From the cell containing the given text, extract its center point as (x, y) coordinate. 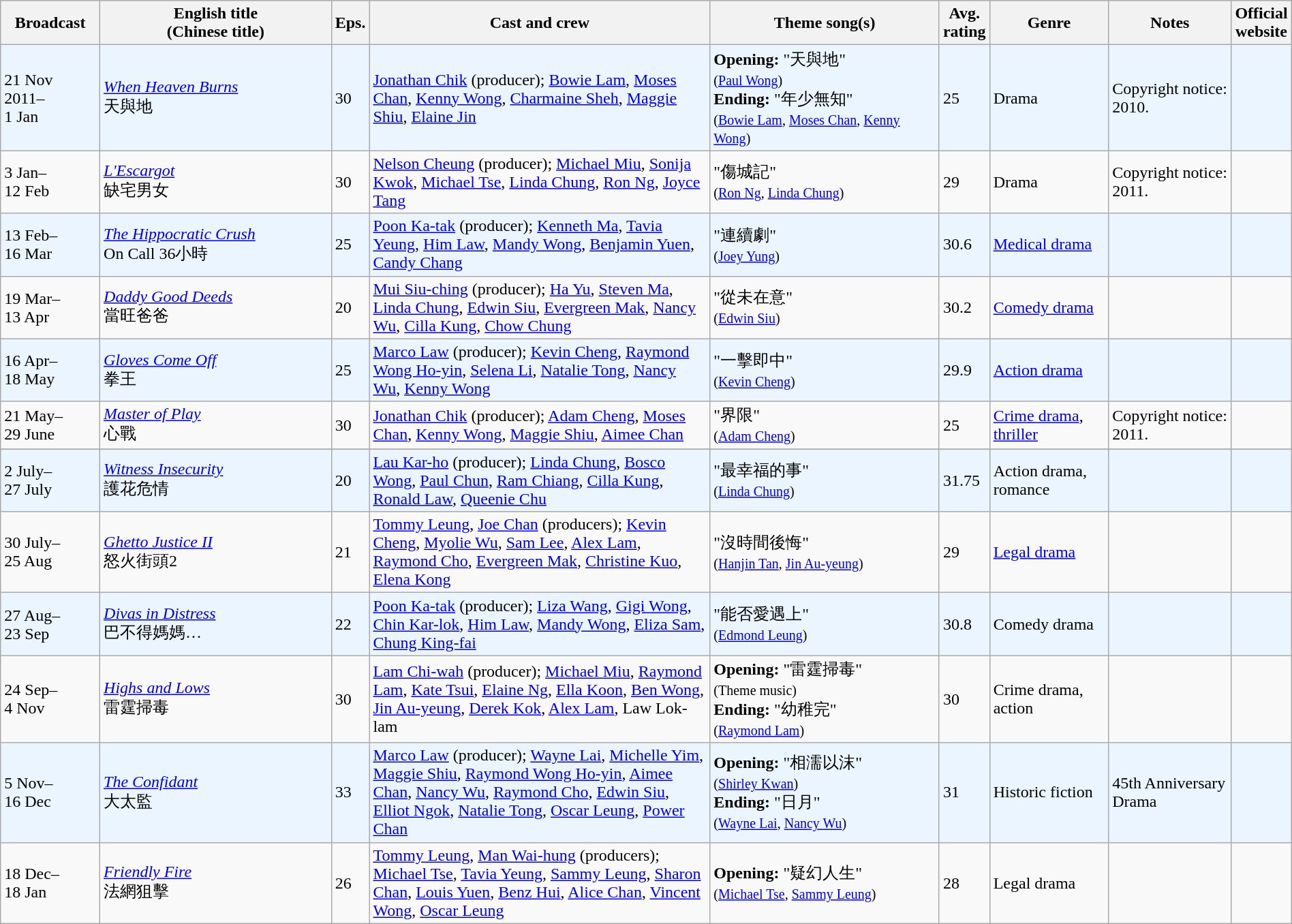
24 Sep–4 Nov (50, 699)
Action drama, romance (1049, 480)
Official website (1261, 23)
English title (Chinese title) (216, 23)
Theme song(s) (825, 23)
Avg. rating (964, 23)
2 July–27 July (50, 480)
21 (350, 552)
"沒時間後悔"(Hanjin Tan, Jin Au-yeung) (825, 552)
"一擊即中"(Kevin Cheng) (825, 370)
Jonathan Chik (producer); Bowie Lam, Moses Chan, Kenny Wong, Charmaine Sheh, Maggie Shiu, Elaine Jin (540, 98)
Eps. (350, 23)
"連續劇" (Joey Yung) (825, 245)
Notes (1170, 23)
3 Jan– 12 Feb (50, 182)
Marco Law (producer); Kevin Cheng, Raymond Wong Ho-yin, Selena Li, Natalie Tong, Nancy Wu, Kenny Wong (540, 370)
Historic fiction (1049, 792)
Copyright notice: 2010. (1170, 98)
Crime drama, thriller (1049, 425)
Friendly Fire法網狙擊 (216, 883)
Jonathan Chik (producer); Adam Cheng, Moses Chan, Kenny Wong, Maggie Shiu, Aimee Chan (540, 425)
19 Mar–13 Apr (50, 307)
45th Anniversary Drama (1170, 792)
"能否愛遇上"(Edmond Leung) (825, 624)
30.6 (964, 245)
Crime drama, action (1049, 699)
28 (964, 883)
Broadcast (50, 23)
22 (350, 624)
26 (350, 883)
29.9 (964, 370)
5 Nov–16 Dec (50, 792)
The Confidant大太監 (216, 792)
"傷城記" (Ron Ng, Linda Chung) (825, 182)
18 Dec–18 Jan (50, 883)
Cast and crew (540, 23)
When Heaven Burns 天與地 (216, 98)
"界限"(Adam Cheng) (825, 425)
Divas in Distress巴不得媽媽… (216, 624)
"最幸福的事"(Linda Chung) (825, 480)
Mui Siu-ching (producer); Ha Yu, Steven Ma, Linda Chung, Edwin Siu, Evergreen Mak, Nancy Wu, Cilla Kung, Chow Chung (540, 307)
Medical drama (1049, 245)
Opening: "天與地" (Paul Wong)Ending: "年少無知" (Bowie Lam, Moses Chan, Kenny Wong) (825, 98)
30 July–25 Aug (50, 552)
21 Nov 2011–1 Jan (50, 98)
"從未在意"(Edwin Siu) (825, 307)
27 Aug–23 Sep (50, 624)
Opening: "疑幻人生"(Michael Tse, Sammy Leung) (825, 883)
13 Feb– 16 Mar (50, 245)
Opening: "相濡以沫"(Shirley Kwan)Ending: "日月"(Wayne Lai, Nancy Wu) (825, 792)
Genre (1049, 23)
Action drama (1049, 370)
Daddy Good Deeds 當旺爸爸 (216, 307)
33 (350, 792)
Ghetto Justice II怒火街頭2 (216, 552)
Witness Insecurity護花危情 (216, 480)
Opening: "雷霆掃毒" (Theme music)Ending: "幼稚完" (Raymond Lam) (825, 699)
Lam Chi-wah (producer); Michael Miu, Raymond Lam, Kate Tsui, Elaine Ng, Ella Koon, Ben Wong, Jin Au-yeung, Derek Kok, Alex Lam, Law Lok-lam (540, 699)
Tommy Leung, Joe Chan (producers); Kevin Cheng, Myolie Wu, Sam Lee, Alex Lam, Raymond Cho, Evergreen Mak, Christine Kuo, Elena Kong (540, 552)
Lau Kar-ho (producer); Linda Chung, Bosco Wong, Paul Chun, Ram Chiang, Cilla Kung, Ronald Law, Queenie Chu (540, 480)
16 Apr–18 May (50, 370)
30.8 (964, 624)
31.75 (964, 480)
Poon Ka-tak (producer); Kenneth Ma, Tavia Yeung, Him Law, Mandy Wong, Benjamin Yuen, Candy Chang (540, 245)
L'Escargot 缺宅男女 (216, 182)
The Hippocratic CrushOn Call 36小時 (216, 245)
Nelson Cheung (producer); Michael Miu, Sonija Kwok, Michael Tse, Linda Chung, Ron Ng, Joyce Tang (540, 182)
30.2 (964, 307)
Poon Ka-tak (producer); Liza Wang, Gigi Wong, Chin Kar-lok, Him Law, Mandy Wong, Eliza Sam, Chung King-fai (540, 624)
Gloves Come Off拳王 (216, 370)
31 (964, 792)
Master of Play 心戰 (216, 425)
21 May–29 June (50, 425)
Highs and Lows雷霆掃毒 (216, 699)
